From the cell containing the given text, extract its center point as (x, y) coordinate. 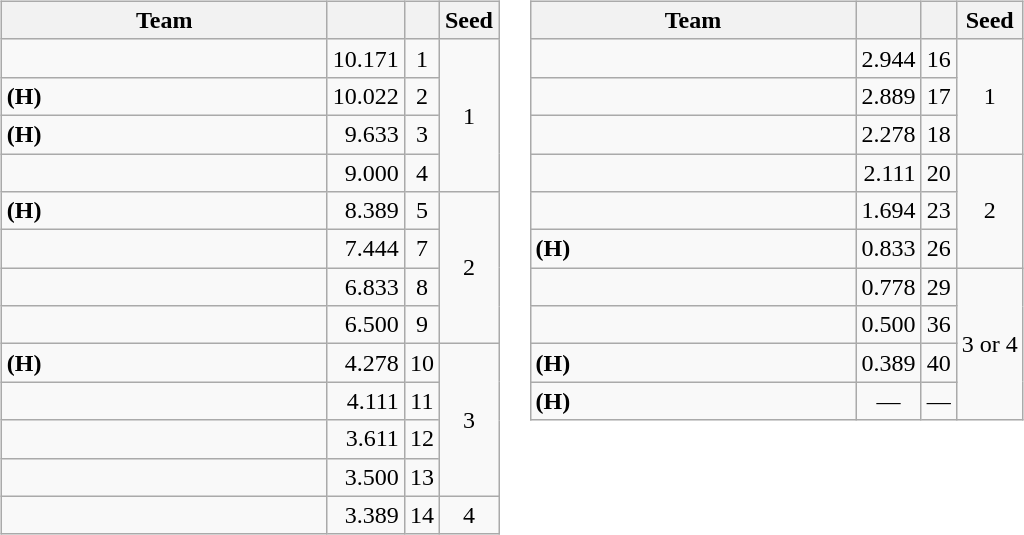
4.111 (366, 401)
3.611 (366, 439)
9.000 (366, 173)
3.500 (366, 477)
2.278 (888, 134)
7 (422, 249)
14 (422, 515)
12 (422, 439)
6.500 (366, 325)
29 (938, 287)
7.444 (366, 249)
26 (938, 249)
3.389 (366, 515)
4.278 (366, 363)
20 (938, 173)
0.389 (888, 363)
18 (938, 134)
5 (422, 211)
10.022 (366, 96)
9.633 (366, 134)
8.389 (366, 211)
0.778 (888, 287)
9 (422, 325)
8 (422, 287)
40 (938, 363)
2.889 (888, 96)
6.833 (366, 287)
13 (422, 477)
1.694 (888, 211)
0.500 (888, 325)
16 (938, 58)
10 (422, 363)
3 or 4 (990, 344)
0.833 (888, 249)
17 (938, 96)
2.944 (888, 58)
11 (422, 401)
23 (938, 211)
2.111 (888, 173)
36 (938, 325)
10.171 (366, 58)
